Extract the (x, y) coordinate from the center of the cell holding the provided text.  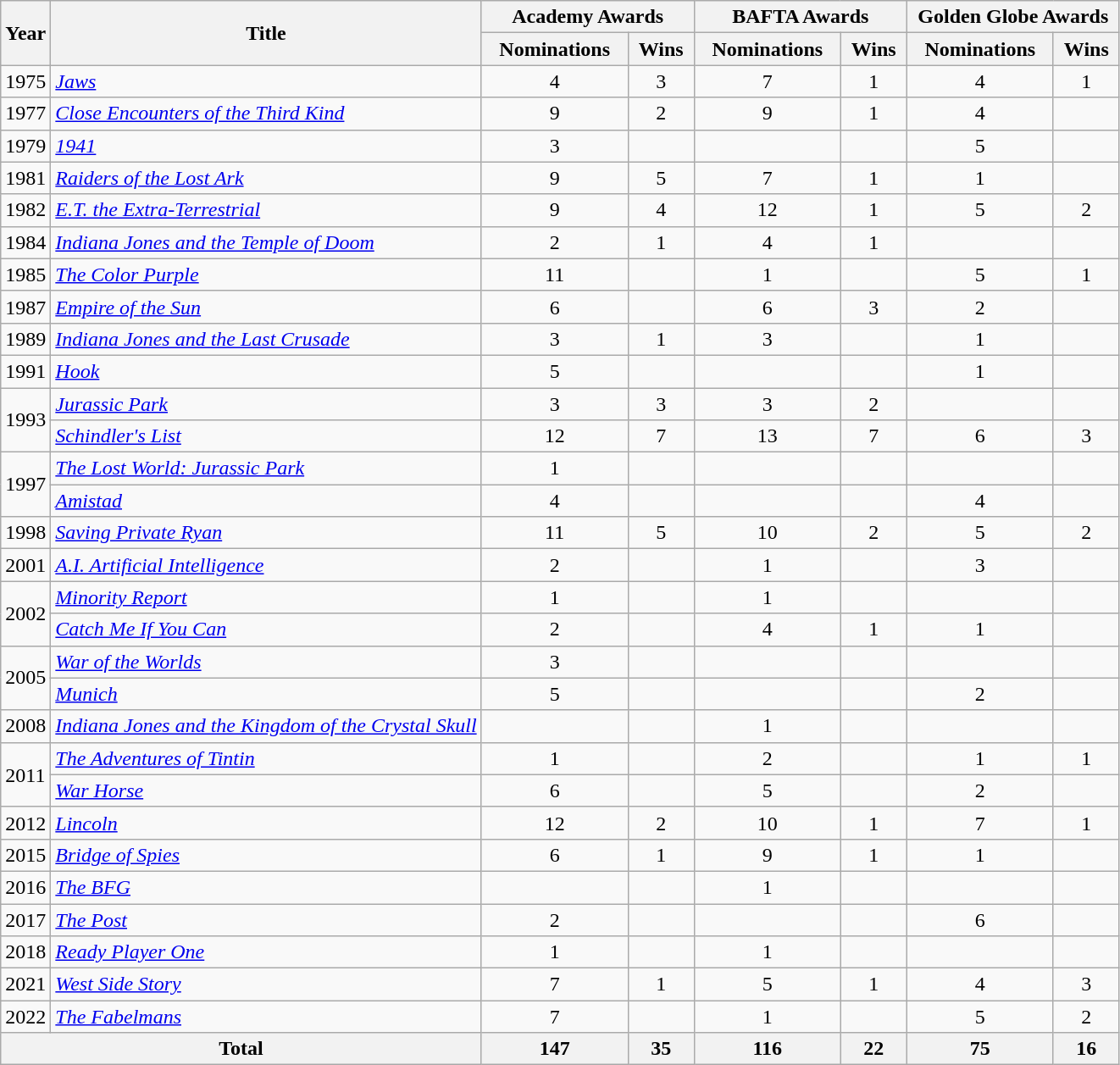
147 (554, 1049)
35 (661, 1049)
1985 (25, 275)
2022 (25, 1017)
Amistad (266, 501)
1941 (266, 146)
2012 (25, 823)
1997 (25, 485)
Ready Player One (266, 952)
1982 (25, 210)
116 (768, 1049)
2017 (25, 919)
The Adventures of Tintin (266, 758)
1989 (25, 339)
The Lost World: Jurassic Park (266, 469)
1975 (25, 81)
1987 (25, 307)
75 (979, 1049)
Munich (266, 694)
The Post (266, 919)
War of the Worlds (266, 662)
Close Encounters of the Third Kind (266, 114)
2008 (25, 726)
2016 (25, 887)
Indiana Jones and the Last Crusade (266, 339)
16 (1086, 1049)
2018 (25, 952)
Schindler's List (266, 436)
Bridge of Spies (266, 855)
1991 (25, 371)
2005 (25, 678)
1977 (25, 114)
Indiana Jones and the Kingdom of the Crystal Skull (266, 726)
2002 (25, 613)
E.T. the Extra-Terrestrial (266, 210)
2001 (25, 565)
West Side Story (266, 985)
Hook (266, 371)
2021 (25, 985)
1984 (25, 242)
1979 (25, 146)
BAFTA Awards (800, 17)
2015 (25, 855)
Empire of the Sun (266, 307)
1998 (25, 533)
The Fabelmans (266, 1017)
The Color Purple (266, 275)
1981 (25, 178)
Year (25, 33)
Minority Report (266, 597)
War Horse (266, 790)
1993 (25, 420)
Golden Globe Awards (1013, 17)
A.I. Artificial Intelligence (266, 565)
The BFG (266, 887)
13 (768, 436)
Raiders of the Lost Ark (266, 178)
Title (266, 33)
Catch Me If You Can (266, 630)
Academy Awards (588, 17)
Indiana Jones and the Temple of Doom (266, 242)
Saving Private Ryan (266, 533)
2011 (25, 774)
Total (241, 1049)
Jaws (266, 81)
Lincoln (266, 823)
Jurassic Park (266, 404)
22 (873, 1049)
